Return the (x, y) coordinate for the center point of the cell that contains the specified text.  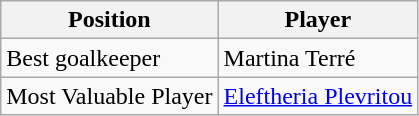
Best goalkeeper (110, 58)
Eleftheria Plevritou (318, 96)
Martina Terré (318, 58)
Position (110, 20)
Player (318, 20)
Most Valuable Player (110, 96)
